Extract the [x, y] coordinate from the center of the cell holding the provided text.  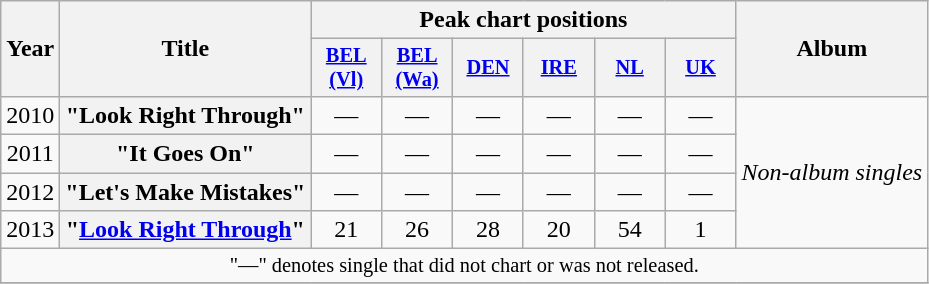
Peak chart positions [524, 20]
Non-album singles [832, 172]
28 [488, 230]
BEL(Wa) [418, 68]
Title [186, 49]
54 [630, 230]
BEL(Vl) [346, 68]
2012 [30, 192]
"—" denotes single that did not chart or was not released. [464, 266]
2011 [30, 154]
UK [700, 68]
21 [346, 230]
2013 [30, 230]
20 [558, 230]
2010 [30, 115]
26 [418, 230]
NL [630, 68]
IRE [558, 68]
Year [30, 49]
Album [832, 49]
1 [700, 230]
"Let's Make Mistakes" [186, 192]
"It Goes On" [186, 154]
DEN [488, 68]
